Scan for the cell matching the given text and deliver its [X, Y] coordinate at center. 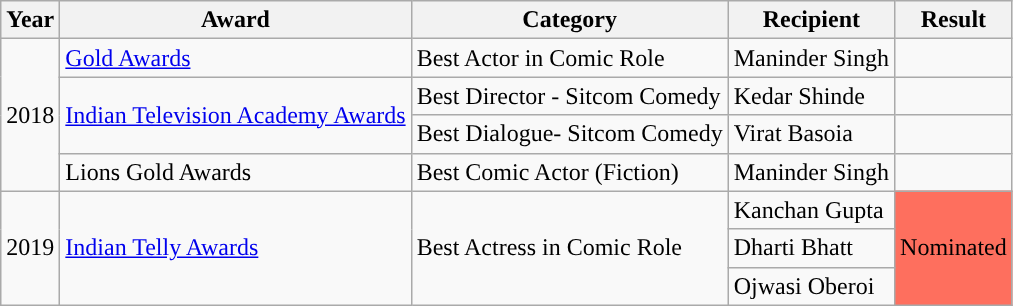
2019 [30, 248]
Gold Awards [236, 58]
Lions Gold Awards [236, 172]
Kedar Shinde [811, 96]
Best Dialogue- Sitcom Comedy [570, 134]
Award [236, 20]
Nominated [954, 248]
2018 [30, 115]
Recipient [811, 20]
Indian Telly Awards [236, 248]
Best Comic Actor (Fiction) [570, 172]
Indian Television Academy Awards [236, 115]
Kanchan Gupta [811, 210]
Best Actress in Comic Role [570, 248]
Dharti Bhatt [811, 248]
Result [954, 20]
Virat Basoia [811, 134]
Best Director - Sitcom Comedy [570, 96]
Category [570, 20]
Year [30, 20]
Ojwasi Oberoi [811, 286]
Best Actor in Comic Role [570, 58]
